Locate the cell with the specified text and output its (X, Y) center coordinate. 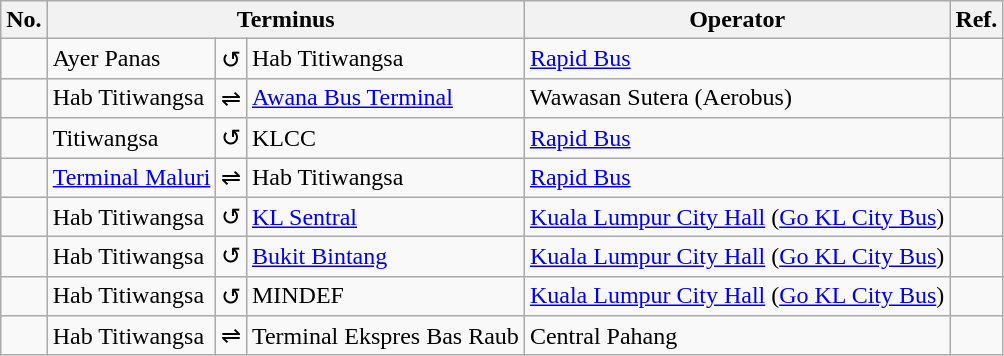
KLCC (385, 138)
Terminal Ekspres Bas Raub (385, 336)
Ayer Panas (132, 59)
Awana Bus Terminal (385, 98)
Ref. (976, 20)
Bukit Bintang (385, 257)
No. (24, 20)
Wawasan Sutera (Aerobus) (736, 98)
KL Sentral (385, 217)
Terminal Maluri (132, 178)
Terminus (286, 20)
Operator (736, 20)
Titiwangsa (132, 138)
Central Pahang (736, 336)
MINDEF (385, 296)
